Output the [X, Y] coordinate of the center of the cell containing the given text.  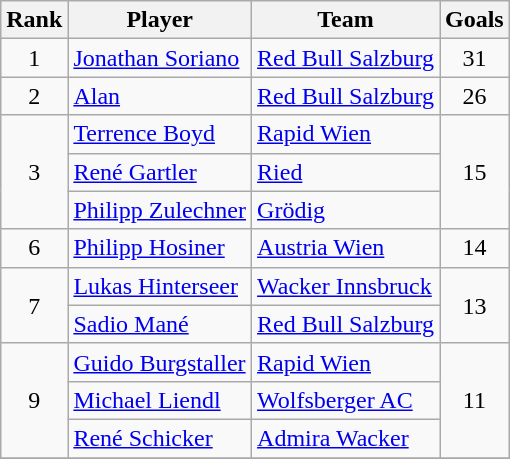
Philipp Zulechner [160, 210]
15 [475, 172]
Sadio Mané [160, 324]
René Gartler [160, 172]
Goals [475, 20]
Wacker Innsbruck [346, 286]
9 [34, 400]
Grödig [346, 210]
3 [34, 172]
13 [475, 305]
1 [34, 58]
14 [475, 248]
Jonathan Soriano [160, 58]
Wolfsberger AC [346, 400]
Admira Wacker [346, 438]
Austria Wien [346, 248]
Player [160, 20]
2 [34, 96]
Team [346, 20]
Alan [160, 96]
Guido Burgstaller [160, 362]
11 [475, 400]
René Schicker [160, 438]
Michael Liendl [160, 400]
7 [34, 305]
26 [475, 96]
Terrence Boyd [160, 134]
6 [34, 248]
31 [475, 58]
Rank [34, 20]
Lukas Hinterseer [160, 286]
Ried [346, 172]
Philipp Hosiner [160, 248]
